Return the [X, Y] coordinate for the center point of the cell that contains the specified text.  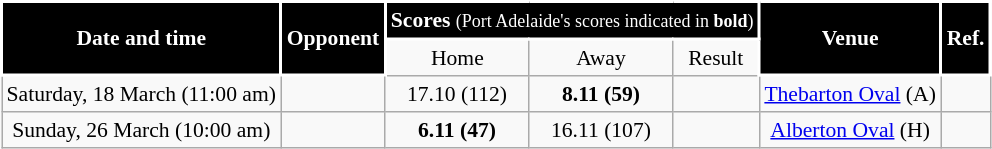
Opponent [333, 39]
Away [601, 57]
Date and time [142, 39]
16.11 (107) [601, 130]
8.11 (59) [601, 93]
Home [457, 57]
Saturday, 18 March (11:00 am) [142, 93]
Ref. [966, 39]
Alberton Oval (H) [850, 130]
6.11 (47) [457, 130]
Scores (Port Adelaide's scores indicated in bold) [572, 20]
17.10 (112) [457, 93]
Venue [850, 39]
Thebarton Oval (A) [850, 93]
Sunday, 26 March (10:00 am) [142, 130]
Result [716, 57]
